Scan for the cell matching the given text and deliver its [x, y] coordinate at center. 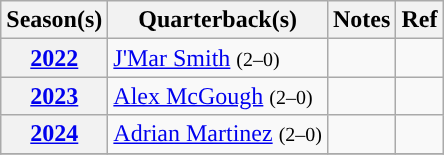
2024 [54, 134]
Season(s) [54, 20]
J'Mar Smith (2–0) [218, 58]
2023 [54, 96]
Alex McGough (2–0) [218, 96]
2022 [54, 58]
Ref [420, 20]
Adrian Martinez (2–0) [218, 134]
Notes [361, 20]
Quarterback(s) [218, 20]
